Output the (X, Y) coordinate of the center of the cell containing the given text.  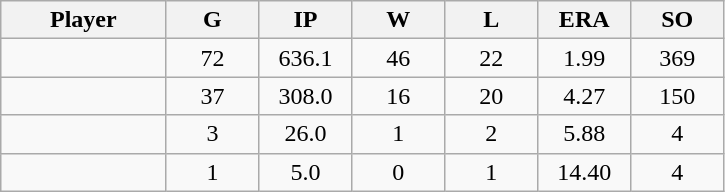
22 (492, 58)
150 (678, 96)
SO (678, 20)
37 (212, 96)
2 (492, 134)
4.27 (584, 96)
72 (212, 58)
369 (678, 58)
IP (306, 20)
0 (398, 172)
ERA (584, 20)
3 (212, 134)
L (492, 20)
46 (398, 58)
5.0 (306, 172)
14.40 (584, 172)
5.88 (584, 134)
W (398, 20)
16 (398, 96)
20 (492, 96)
G (212, 20)
636.1 (306, 58)
26.0 (306, 134)
Player (84, 20)
308.0 (306, 96)
1.99 (584, 58)
